Identify which cell holds the provided text, then report its (X, Y) central coordinate. 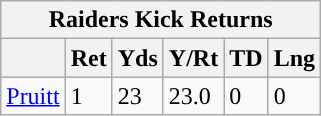
Y/Rt (193, 58)
1 (88, 96)
Lng (294, 58)
Raiders Kick Returns (161, 20)
Ret (88, 58)
TD (246, 58)
Yds (138, 58)
23 (138, 96)
23.0 (193, 96)
Pruitt (33, 96)
